Capture the cell that displays the provided text and extract its [x, y] central coordinate. 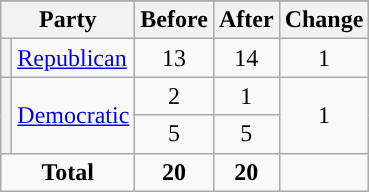
2 [174, 96]
Party [68, 20]
After [246, 20]
Before [174, 20]
Republican [74, 58]
13 [174, 58]
14 [246, 58]
Democratic [74, 115]
Total [68, 172]
Change [324, 20]
